Find where the given text appears and provide that cell's center as (X, Y) coordinate. 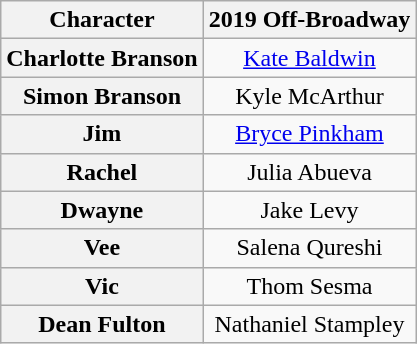
Jake Levy (310, 210)
Charlotte Branson (102, 58)
Vic (102, 286)
2019 Off-Broadway (310, 20)
Character (102, 20)
Rachel (102, 172)
Dwayne (102, 210)
Simon Branson (102, 96)
Dean Fulton (102, 324)
Vee (102, 248)
Thom Sesma (310, 286)
Nathaniel Stampley (310, 324)
Bryce Pinkham (310, 134)
Kyle McArthur (310, 96)
Julia Abueva (310, 172)
Kate Baldwin (310, 58)
Jim (102, 134)
Salena Qureshi (310, 248)
